Determine the [X, Y] coordinate at the center of the cell enclosing the given text.  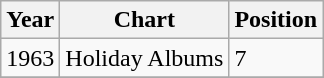
1963 [30, 58]
Year [30, 20]
Holiday Albums [144, 58]
Position [276, 20]
Chart [144, 20]
7 [276, 58]
